Pinpoint the cell where the given text exists, returning its (X, Y) midpoint coordinate. 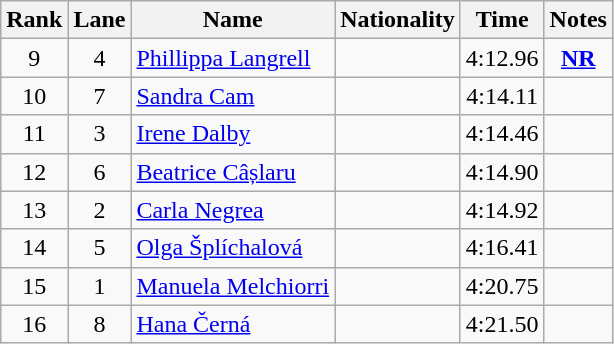
4:14.92 (502, 210)
12 (34, 172)
Olga Šplíchalová (233, 248)
Sandra Cam (233, 96)
4:12.96 (502, 58)
4:21.50 (502, 324)
4:20.75 (502, 286)
1 (100, 286)
13 (34, 210)
Beatrice Câșlaru (233, 172)
8 (100, 324)
10 (34, 96)
5 (100, 248)
Lane (100, 20)
Nationality (398, 20)
4:14.90 (502, 172)
Name (233, 20)
Manuela Melchiorri (233, 286)
11 (34, 134)
15 (34, 286)
3 (100, 134)
16 (34, 324)
7 (100, 96)
4:14.11 (502, 96)
Phillippa Langrell (233, 58)
4 (100, 58)
4:14.46 (502, 134)
Carla Negrea (233, 210)
6 (100, 172)
4:16.41 (502, 248)
Time (502, 20)
14 (34, 248)
Hana Černá (233, 324)
9 (34, 58)
Notes (578, 20)
Rank (34, 20)
2 (100, 210)
Irene Dalby (233, 134)
NR (578, 58)
